Provide the (X, Y) coordinate of the cell's center where the given text is located.  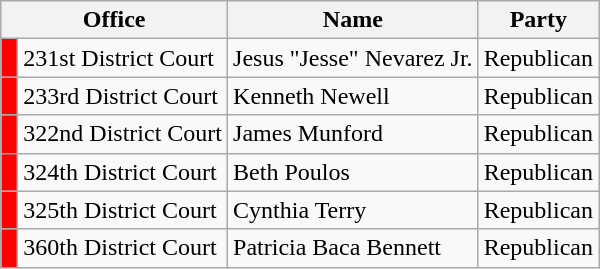
Kenneth Newell (354, 96)
324th District Court (123, 172)
James Munford (354, 134)
325th District Court (123, 210)
Office (114, 20)
231st District Court (123, 58)
322nd District Court (123, 134)
Jesus "Jesse" Nevarez Jr. (354, 58)
Patricia Baca Bennett (354, 248)
Cynthia Terry (354, 210)
360th District Court (123, 248)
Name (354, 20)
Beth Poulos (354, 172)
233rd District Court (123, 96)
Party (538, 20)
